Extract the [X, Y] coordinate from the center of the cell holding the provided text.  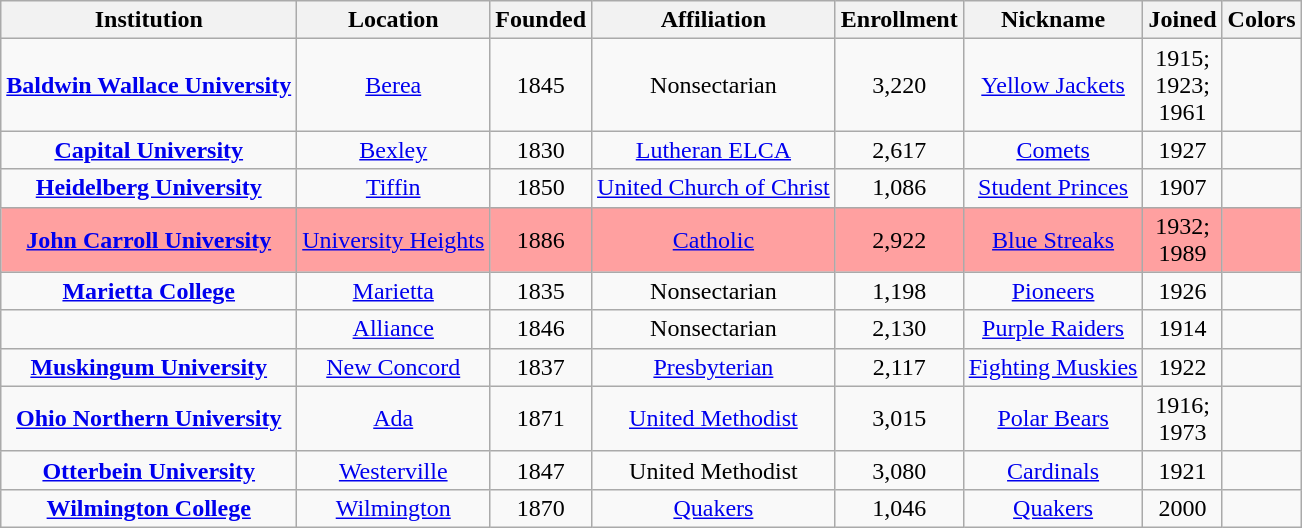
John Carroll University [149, 240]
Marietta College [149, 291]
Student Princes [1053, 188]
Affiliation [714, 20]
1845 [541, 85]
Capital University [149, 150]
1835 [541, 291]
Institution [149, 20]
Otterbein University [149, 470]
2,117 [899, 367]
1830 [541, 150]
Polar Bears [1053, 418]
Catholic [714, 240]
Wilmington College [149, 508]
1927 [1182, 150]
University Heights [394, 240]
1914 [1182, 329]
1922 [1182, 367]
Ada [394, 418]
1916;1973 [1182, 418]
1850 [541, 188]
Blue Streaks [1053, 240]
Purple Raiders [1053, 329]
Colors [1262, 20]
1871 [541, 418]
Location [394, 20]
Nickname [1053, 20]
3,015 [899, 418]
3,220 [899, 85]
United Church of Christ [714, 188]
1870 [541, 508]
Comets [1053, 150]
2000 [1182, 508]
Enrollment [899, 20]
Heidelberg University [149, 188]
1907 [1182, 188]
Yellow Jackets [1053, 85]
Tiffin [394, 188]
Founded [541, 20]
Westerville [394, 470]
Berea [394, 85]
Wilmington [394, 508]
Presbyterian [714, 367]
Muskingum University [149, 367]
Joined [1182, 20]
Bexley [394, 150]
1847 [541, 470]
2,130 [899, 329]
Cardinals [1053, 470]
Marietta [394, 291]
Fighting Muskies [1053, 367]
3,080 [899, 470]
1,086 [899, 188]
1846 [541, 329]
1,046 [899, 508]
1926 [1182, 291]
New Concord [394, 367]
1921 [1182, 470]
2,922 [899, 240]
Alliance [394, 329]
1886 [541, 240]
1932;1989 [1182, 240]
Ohio Northern University [149, 418]
Lutheran ELCA [714, 150]
2,617 [899, 150]
Baldwin Wallace University [149, 85]
1,198 [899, 291]
Pioneers [1053, 291]
1915;1923;1961 [1182, 85]
1837 [541, 367]
